Return [x, y] of the center of cell containing provided text 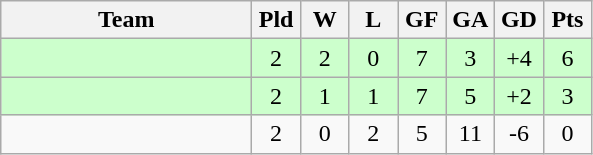
6 [568, 58]
-6 [520, 134]
W [324, 20]
GA [470, 20]
11 [470, 134]
GF [422, 20]
L [374, 20]
GD [520, 20]
+2 [520, 96]
Team [126, 20]
Pld [276, 20]
Pts [568, 20]
+4 [520, 58]
